For the text-containing cell, return its midpoint in (X, Y) coordinate format. 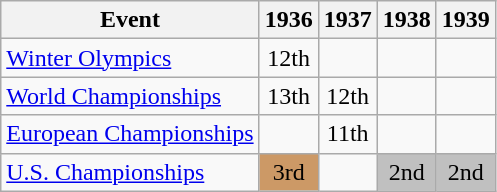
1938 (406, 20)
European Championships (130, 134)
1939 (466, 20)
1937 (348, 20)
13th (288, 96)
Event (130, 20)
Winter Olympics (130, 58)
U.S. Championships (130, 172)
World Championships (130, 96)
1936 (288, 20)
3rd (288, 172)
11th (348, 134)
